Pinpoint the cell where the given text exists, returning its (x, y) midpoint coordinate. 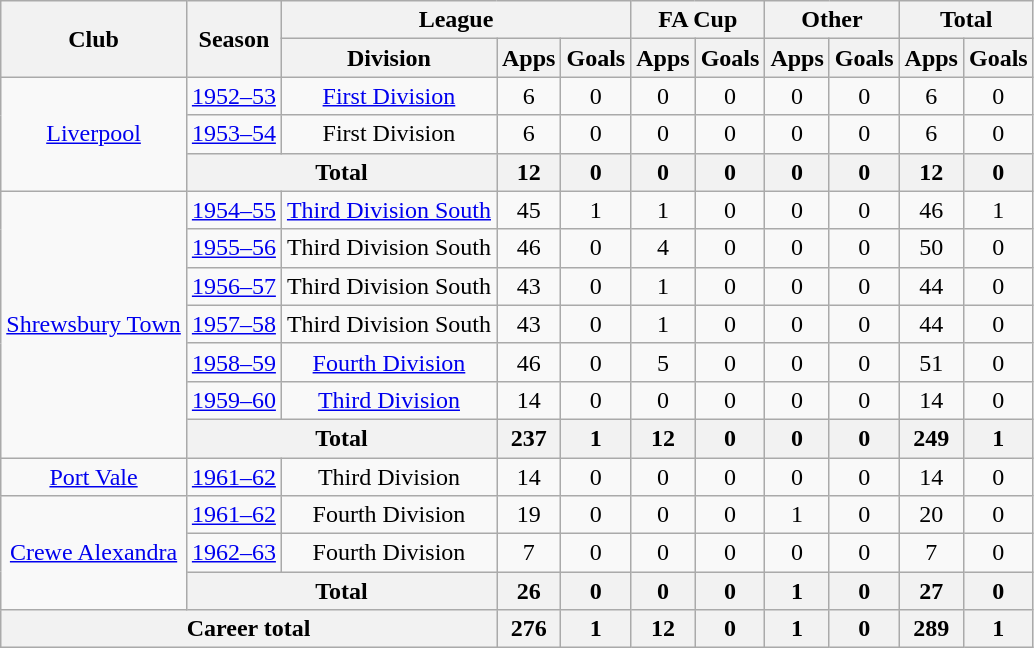
51 (931, 362)
Shrewsbury Town (94, 324)
237 (528, 438)
Career total (249, 629)
249 (931, 438)
45 (528, 210)
4 (663, 248)
1959–60 (234, 400)
1958–59 (234, 362)
5 (663, 362)
26 (528, 591)
276 (528, 629)
League (456, 20)
Other (832, 20)
Liverpool (94, 134)
1962–63 (234, 553)
27 (931, 591)
1956–57 (234, 286)
289 (931, 629)
FA Cup (698, 20)
1952–53 (234, 96)
1957–58 (234, 324)
1954–55 (234, 210)
1953–54 (234, 134)
50 (931, 248)
19 (528, 515)
Port Vale (94, 477)
Division (388, 58)
1955–56 (234, 248)
20 (931, 515)
Crewe Alexandra (94, 553)
Club (94, 39)
Season (234, 39)
